Capture the cell that displays the provided text and extract its (x, y) central coordinate. 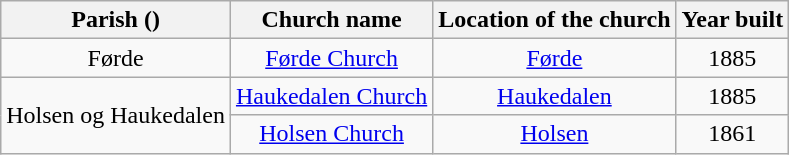
Parish () (116, 20)
Holsen Church (331, 134)
1861 (732, 134)
Førde Church (331, 58)
Year built (732, 20)
Holsen og Haukedalen (116, 115)
Haukedalen Church (331, 96)
Haukedalen (554, 96)
Church name (331, 20)
Holsen (554, 134)
Location of the church (554, 20)
